Capture the cell that displays the provided text and extract its [x, y] central coordinate. 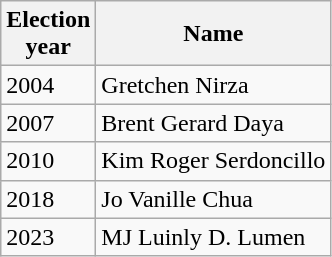
MJ Luinly D. Lumen [214, 237]
2007 [48, 123]
2023 [48, 237]
2004 [48, 85]
2010 [48, 161]
2018 [48, 199]
Brent Gerard Daya [214, 123]
Name [214, 34]
Kim Roger Serdoncillo [214, 161]
Gretchen Nirza [214, 85]
Electionyear [48, 34]
Jo Vanille Chua [214, 199]
